From the cell containing the given text, extract its center point as (X, Y) coordinate. 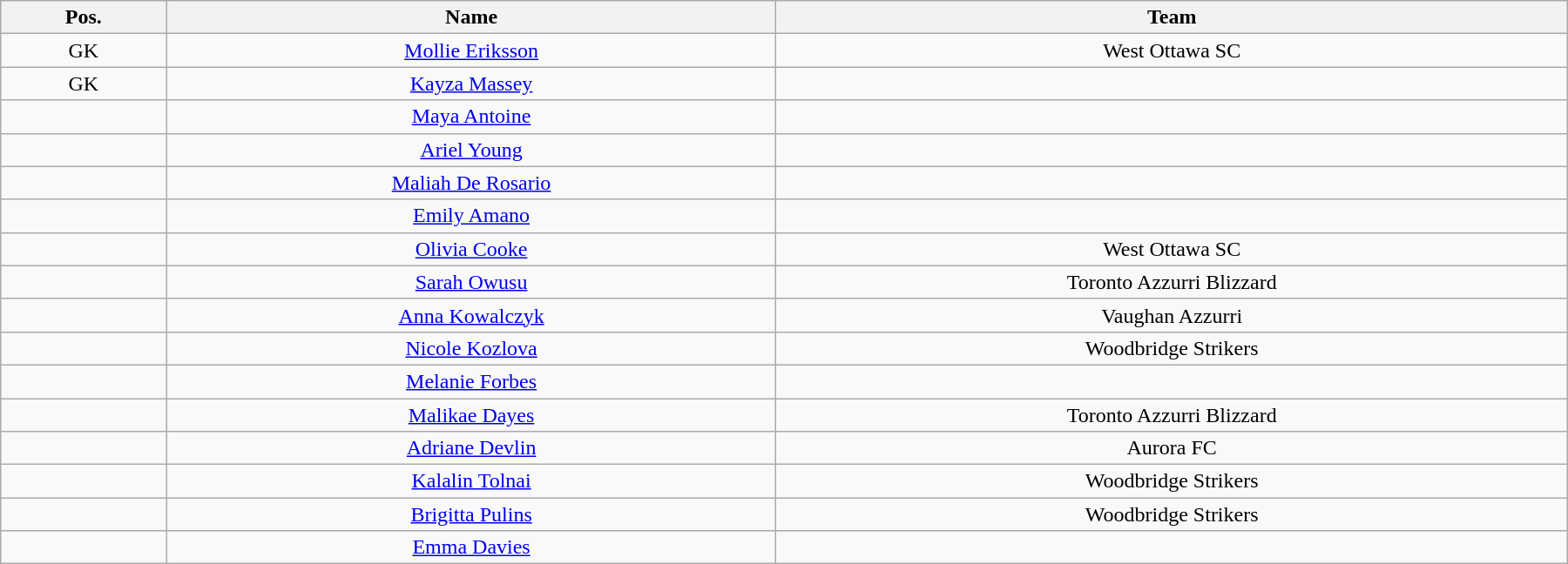
Malikae Dayes (472, 415)
Olivia Cooke (472, 249)
Maya Antoine (472, 117)
Vaughan Azzurri (1173, 315)
Nicole Kozlova (472, 348)
Name (472, 17)
Melanie Forbes (472, 381)
Kalalin Tolnai (472, 481)
Maliah De Rosario (472, 183)
Emma Davies (472, 547)
Emily Amano (472, 216)
Ariel Young (472, 150)
Brigitta Pulins (472, 514)
Team (1173, 17)
Anna Kowalczyk (472, 315)
Mollie Eriksson (472, 50)
Kayza Massey (472, 84)
Sarah Owusu (472, 282)
Aurora FC (1173, 448)
Pos. (84, 17)
Adriane Devlin (472, 448)
